Capture the cell that displays the provided text and extract its (x, y) central coordinate. 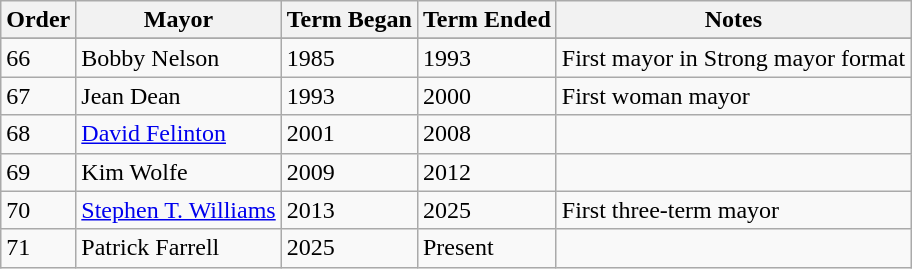
Stephen T. Williams (178, 210)
69 (38, 172)
70 (38, 210)
2013 (349, 210)
66 (38, 58)
Patrick Farrell (178, 248)
71 (38, 248)
Mayor (178, 20)
Term Began (349, 20)
2012 (486, 172)
Kim Wolfe (178, 172)
Present (486, 248)
Notes (733, 20)
Bobby Nelson (178, 58)
Order (38, 20)
First three-term mayor (733, 210)
67 (38, 96)
68 (38, 134)
1985 (349, 58)
2000 (486, 96)
Jean Dean (178, 96)
First mayor in Strong mayor format (733, 58)
Term Ended (486, 20)
2008 (486, 134)
David Felinton (178, 134)
2001 (349, 134)
2009 (349, 172)
First woman mayor (733, 96)
